Output the (X, Y) coordinate of the center of the cell containing the given text.  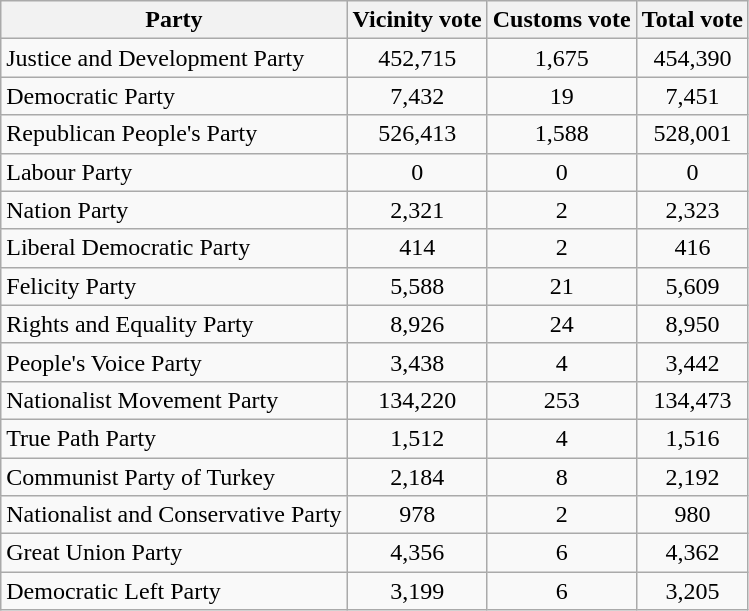
True Path Party (174, 438)
Labour Party (174, 172)
3,205 (692, 591)
3,199 (417, 591)
134,473 (692, 400)
21 (562, 286)
Justice and Development Party (174, 58)
454,390 (692, 58)
980 (692, 515)
3,438 (417, 362)
Liberal Democratic Party (174, 248)
Democratic Left Party (174, 591)
526,413 (417, 134)
1,588 (562, 134)
Nationalist Movement Party (174, 400)
8 (562, 477)
8,926 (417, 324)
1,675 (562, 58)
Nationalist and Conservative Party (174, 515)
Customs vote (562, 20)
4,356 (417, 553)
452,715 (417, 58)
1,512 (417, 438)
Republican People's Party (174, 134)
253 (562, 400)
978 (417, 515)
7,451 (692, 96)
2,192 (692, 477)
5,588 (417, 286)
1,516 (692, 438)
5,609 (692, 286)
Great Union Party (174, 553)
414 (417, 248)
7,432 (417, 96)
528,001 (692, 134)
Felicity Party (174, 286)
Party (174, 20)
People's Voice Party (174, 362)
4,362 (692, 553)
19 (562, 96)
134,220 (417, 400)
Nation Party (174, 210)
8,950 (692, 324)
Vicinity vote (417, 20)
Total vote (692, 20)
Rights and Equality Party (174, 324)
2,321 (417, 210)
2,184 (417, 477)
Democratic Party (174, 96)
416 (692, 248)
Communist Party of Turkey (174, 477)
2,323 (692, 210)
24 (562, 324)
3,442 (692, 362)
